Provide the [X, Y] coordinate of the cell's center where the given text is located.  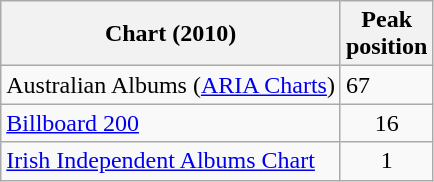
Chart (2010) [171, 34]
Australian Albums (ARIA Charts) [171, 85]
Billboard 200 [171, 123]
1 [386, 161]
Peakposition [386, 34]
Irish Independent Albums Chart [171, 161]
67 [386, 85]
16 [386, 123]
